Extract the (X, Y) coordinate from the center of the cell holding the provided text.  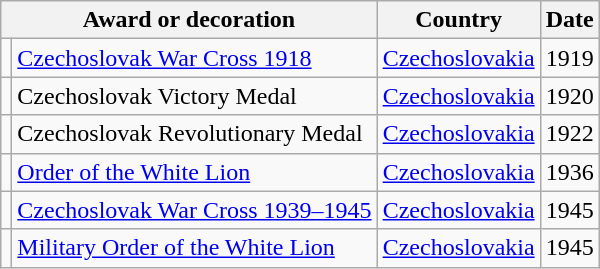
1920 (570, 96)
Czechoslovak War Cross 1918 (194, 58)
Award or decoration (189, 20)
Military Order of the White Lion (194, 248)
Order of the White Lion (194, 172)
Czechoslovak War Cross 1939–1945 (194, 210)
Date (570, 20)
Country (458, 20)
1922 (570, 134)
1919 (570, 58)
Czechoslovak Victory Medal (194, 96)
1936 (570, 172)
Czechoslovak Revolutionary Medal (194, 134)
